Provide the (X, Y) coordinate of the cell's center where the given text is located.  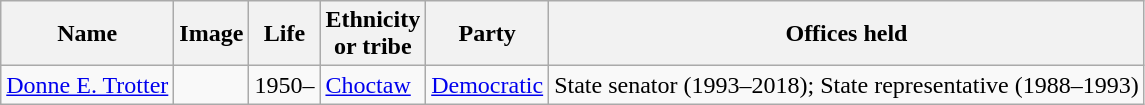
State senator (1993–2018); State representative (1988–1993) (847, 85)
Life (284, 34)
Name (88, 34)
1950– (284, 85)
Image (212, 34)
Donne E. Trotter (88, 85)
Democratic (488, 85)
Ethnicityor tribe (373, 34)
Offices held (847, 34)
Party (488, 34)
Choctaw (373, 85)
